For the text-containing cell, return its midpoint in (x, y) coordinate format. 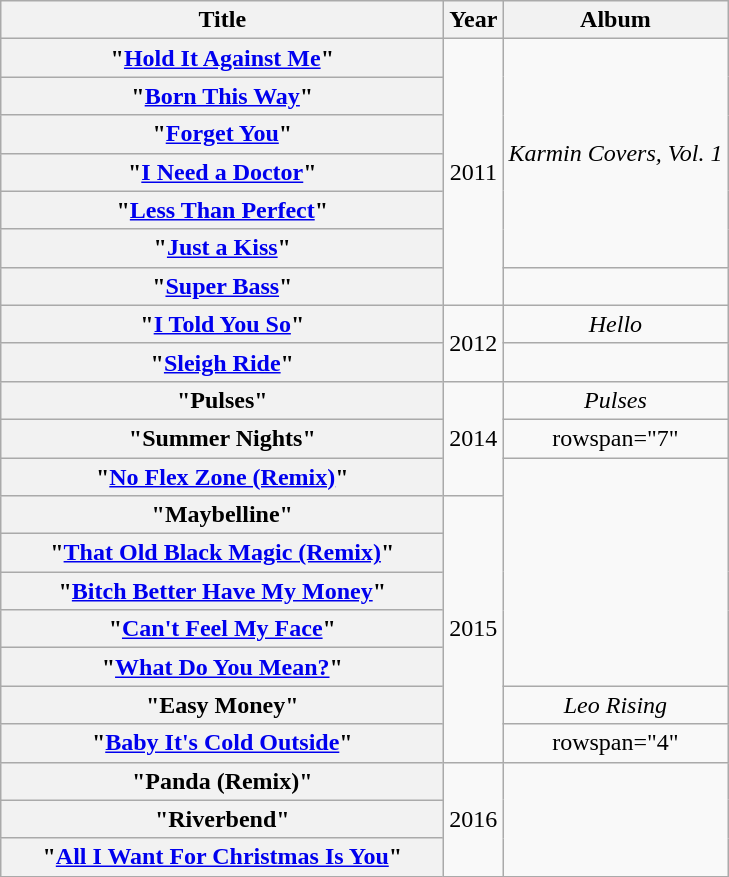
"Maybelline" (222, 515)
2014 (474, 438)
"Forget You" (222, 134)
rowspan="4" (616, 743)
2016 (474, 819)
"I Told You So" (222, 324)
Pulses (616, 400)
"Can't Feel My Face" (222, 629)
Karmin Covers, Vol. 1 (616, 153)
Leo Rising (616, 705)
Album (616, 20)
"That Old Black Magic (Remix)" (222, 553)
2015 (474, 629)
"Easy Money" (222, 705)
"I Need a Doctor" (222, 172)
"Born This Way" (222, 96)
rowspan="7" (616, 438)
"No Flex Zone (Remix)" (222, 477)
"Summer Nights" (222, 438)
Hello (616, 324)
Year (474, 20)
"Riverbend" (222, 819)
"Baby It's Cold Outside" (222, 743)
"Pulses" (222, 400)
"Hold It Against Me" (222, 58)
"Panda (Remix)" (222, 781)
Title (222, 20)
"Just a Kiss" (222, 248)
"Sleigh Ride" (222, 362)
"Bitch Better Have My Money" (222, 591)
"Less Than Perfect" (222, 210)
2012 (474, 343)
"All I Want For Christmas Is You" (222, 857)
2011 (474, 172)
"What Do You Mean?" (222, 667)
"Super Bass" (222, 286)
